Pinpoint the cell where the given text exists, returning its (x, y) midpoint coordinate. 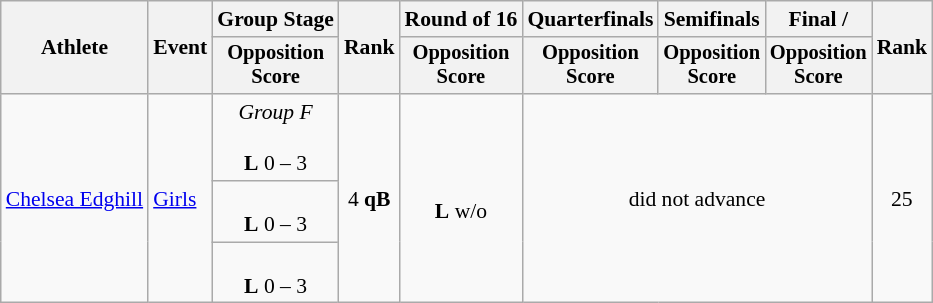
Chelsea Edghill (74, 198)
Group Stage (276, 19)
4 qB (370, 198)
Group FL 0 – 3 (276, 138)
Event (180, 48)
did not advance (696, 198)
Round of 16 (460, 19)
Final / (818, 19)
Athlete (74, 48)
25 (902, 198)
Girls (180, 198)
Semifinals (712, 19)
Quarterfinals (590, 19)
L w/o (460, 198)
